Identify which cell holds the provided text, then report its [X, Y] central coordinate. 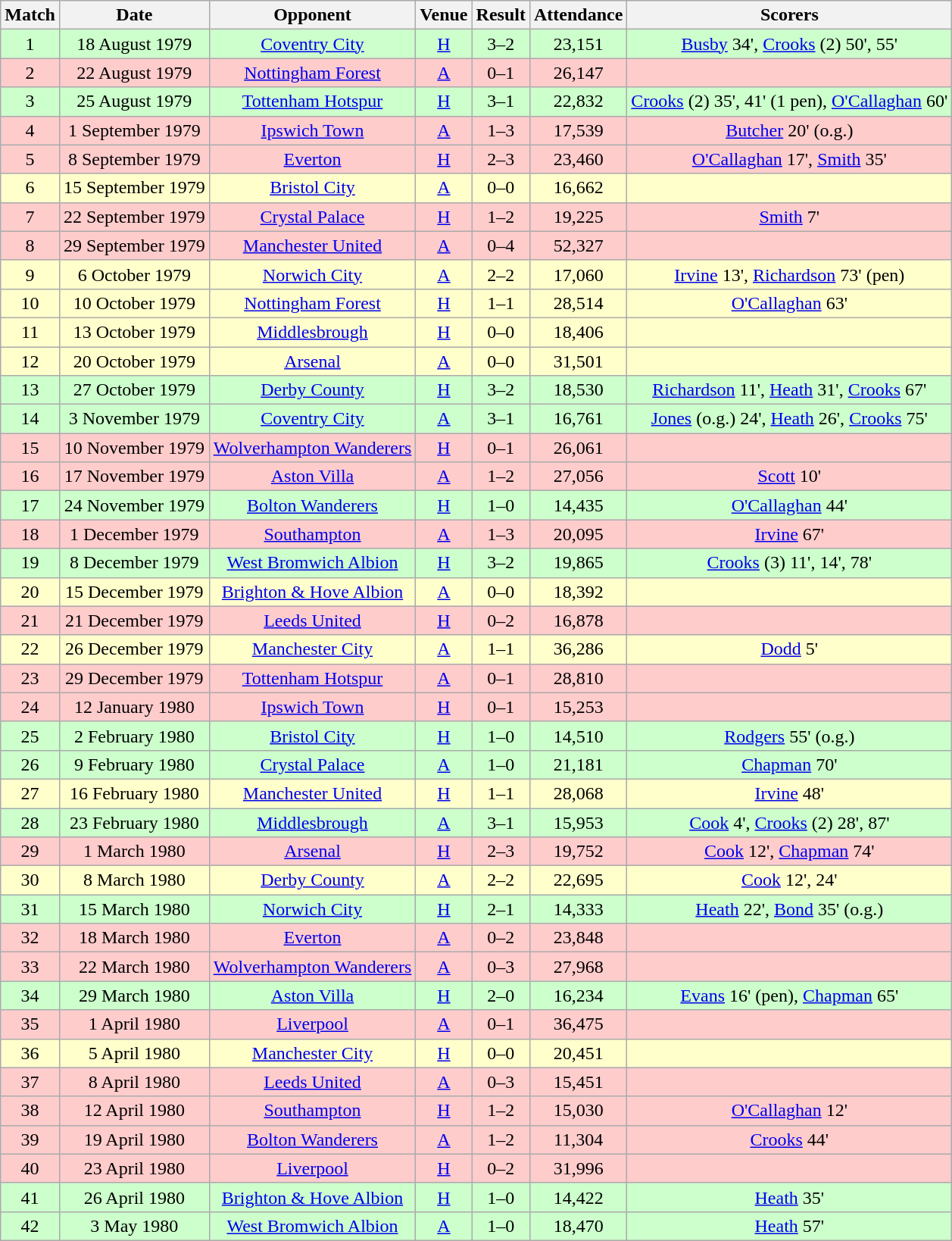
Scorers [789, 15]
1 March 1980 [134, 852]
21 December 1979 [134, 620]
Cook 4', Crooks (2) 28', 87' [789, 822]
19 [30, 563]
Chapman 70' [789, 764]
22,695 [578, 880]
7 [30, 217]
19,225 [578, 217]
33 [30, 967]
24 November 1979 [134, 505]
24 [30, 707]
23 February 1980 [134, 822]
Irvine 13', Richardson 73' (pen) [789, 274]
36,286 [578, 649]
14,435 [578, 505]
16,761 [578, 419]
20 [30, 592]
2 February 1980 [134, 736]
2–1 [501, 909]
18 March 1980 [134, 938]
14,422 [578, 1197]
1 December 1979 [134, 534]
Heath 35' [789, 1197]
26,061 [578, 448]
21 [30, 620]
18 August 1979 [134, 44]
14,510 [578, 736]
10 October 1979 [134, 303]
14 [30, 419]
2 [30, 73]
8 September 1979 [134, 159]
22 September 1979 [134, 217]
8 April 1980 [134, 1082]
6 [30, 188]
Rodgers 55' (o.g.) [789, 736]
12 April 1980 [134, 1111]
26 April 1980 [134, 1197]
1 September 1979 [134, 130]
22 [30, 649]
2–0 [501, 996]
1 April 1980 [134, 1024]
Crooks 44' [789, 1139]
31,996 [578, 1168]
3 November 1979 [134, 419]
3 May 1980 [134, 1226]
23,848 [578, 938]
10 November 1979 [134, 448]
25 [30, 736]
Attendance [578, 15]
23 [30, 678]
Scott 10' [789, 477]
35 [30, 1024]
34 [30, 996]
0–4 [501, 245]
O'Callaghan 12' [789, 1111]
15 September 1979 [134, 188]
18,406 [578, 332]
Match [30, 15]
Smith 7' [789, 217]
18,392 [578, 592]
29 December 1979 [134, 678]
20 October 1979 [134, 361]
26 December 1979 [134, 649]
Dodd 5' [789, 649]
8 March 1980 [134, 880]
Busby 34', Crooks (2) 50', 55' [789, 44]
23 April 1980 [134, 1168]
26,147 [578, 73]
29 [30, 852]
Irvine 67' [789, 534]
27,056 [578, 477]
16,234 [578, 996]
8 December 1979 [134, 563]
15,953 [578, 822]
15 [30, 448]
12 January 1980 [134, 707]
O'Callaghan 44' [789, 505]
11 [30, 332]
5 April 1980 [134, 1053]
17,539 [578, 130]
Heath 57' [789, 1226]
21,181 [578, 764]
15 December 1979 [134, 592]
Evans 16' (pen), Chapman 65' [789, 996]
23,460 [578, 159]
13 [30, 390]
37 [30, 1082]
3 [30, 102]
Cook 12', 24' [789, 880]
41 [30, 1197]
4 [30, 130]
Cook 12', Chapman 74' [789, 852]
9 [30, 274]
19,865 [578, 563]
22 August 1979 [134, 73]
10 [30, 303]
11,304 [578, 1139]
31,501 [578, 361]
17,060 [578, 274]
12 [30, 361]
15 March 1980 [134, 909]
29 September 1979 [134, 245]
15,253 [578, 707]
16 [30, 477]
Date [134, 15]
1 [30, 44]
15,451 [578, 1082]
Result [501, 15]
23,151 [578, 44]
Heath 22', Bond 35' (o.g.) [789, 909]
52,327 [578, 245]
22 March 1980 [134, 967]
14,333 [578, 909]
27 October 1979 [134, 390]
20,451 [578, 1053]
38 [30, 1111]
8 [30, 245]
40 [30, 1168]
19,752 [578, 852]
39 [30, 1139]
13 October 1979 [134, 332]
29 March 1980 [134, 996]
Crooks (3) 11', 14', 78' [789, 563]
16,878 [578, 620]
Jones (o.g.) 24', Heath 26', Crooks 75' [789, 419]
28,514 [578, 303]
28 [30, 822]
9 February 1980 [134, 764]
36 [30, 1053]
32 [30, 938]
18 [30, 534]
36,475 [578, 1024]
5 [30, 159]
17 [30, 505]
30 [30, 880]
28,810 [578, 678]
20,095 [578, 534]
16,662 [578, 188]
27,968 [578, 967]
26 [30, 764]
Crooks (2) 35', 41' (1 pen), O'Callaghan 60' [789, 102]
Opponent [312, 15]
18,530 [578, 390]
28,068 [578, 793]
16 February 1980 [134, 793]
22,832 [578, 102]
19 April 1980 [134, 1139]
Butcher 20' (o.g.) [789, 130]
O'Callaghan 63' [789, 303]
6 October 1979 [134, 274]
17 November 1979 [134, 477]
25 August 1979 [134, 102]
Irvine 48' [789, 793]
Venue [444, 15]
O'Callaghan 17', Smith 35' [789, 159]
42 [30, 1226]
31 [30, 909]
15,030 [578, 1111]
Richardson 11', Heath 31', Crooks 67' [789, 390]
18,470 [578, 1226]
27 [30, 793]
